Capture the cell that displays the provided text and extract its [X, Y] central coordinate. 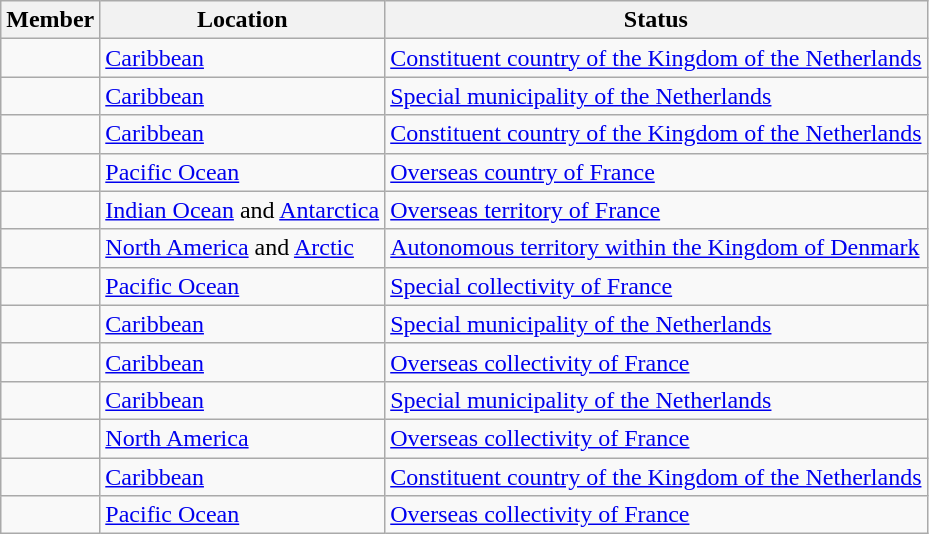
North America [242, 438]
North America and Arctic [242, 248]
Autonomous territory within the Kingdom of Denmark [656, 248]
Overseas country of France [656, 172]
Location [242, 20]
Overseas territory of France [656, 210]
Member [50, 20]
Special collectivity of France [656, 286]
Status [656, 20]
Indian Ocean and Antarctica [242, 210]
